From the cell containing the given text, extract its center point as [x, y] coordinate. 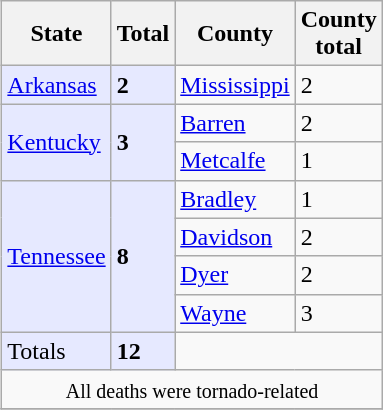
Kentucky [56, 142]
Tennessee [56, 256]
Wayne [235, 313]
Dyer [235, 275]
All deaths were tornado-related [192, 389]
Davidson [235, 237]
Total [143, 34]
8 [143, 256]
County [235, 34]
Mississippi [235, 85]
Barren [235, 123]
12 [143, 351]
State [56, 34]
Arkansas [56, 85]
Metcalfe [235, 161]
Bradley [235, 199]
Countytotal [338, 34]
Totals [56, 351]
